Capture the cell that displays the provided text and extract its (x, y) central coordinate. 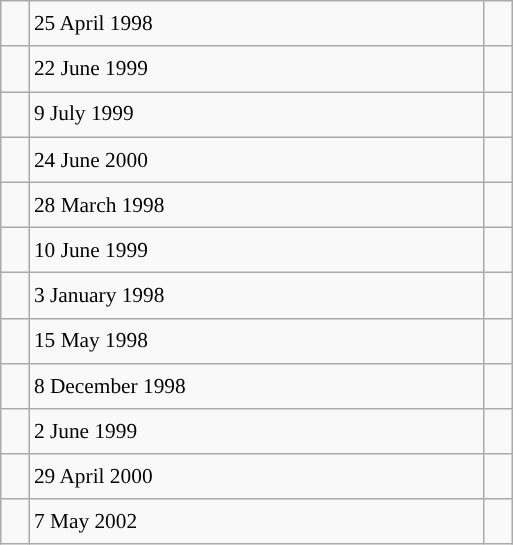
24 June 2000 (256, 160)
8 December 1998 (256, 386)
2 June 1999 (256, 432)
29 April 2000 (256, 476)
25 April 1998 (256, 24)
9 July 1999 (256, 114)
15 May 1998 (256, 340)
7 May 2002 (256, 522)
10 June 1999 (256, 250)
22 June 1999 (256, 68)
28 March 1998 (256, 204)
3 January 1998 (256, 296)
